Capture the cell that displays the provided text and extract its (X, Y) central coordinate. 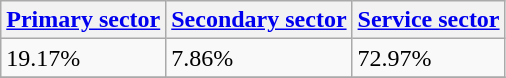
7.86% (259, 58)
Service sector (428, 20)
Secondary sector (259, 20)
Primary sector (84, 20)
19.17% (84, 58)
72.97% (428, 58)
